Return the [X, Y] coordinate for the center point of the cell that contains the specified text.  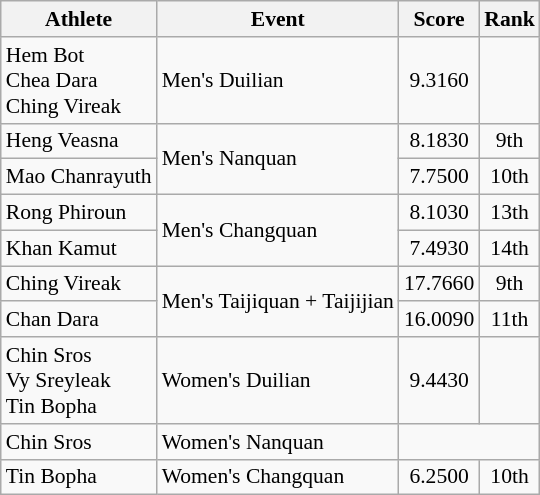
9.3160 [439, 80]
Ching Vireak [79, 284]
16.0090 [439, 320]
Event [278, 19]
Hem BotChea DaraChing Vireak [79, 80]
17.7660 [439, 284]
Heng Veasna [79, 141]
Khan Kamut [79, 248]
Women's Nanquan [278, 442]
Women's Duilian [278, 380]
Men's Taijiquan + Taijijian [278, 302]
Athlete [79, 19]
7.4930 [439, 248]
14th [510, 248]
Men's Changquan [278, 230]
Rong Phiroun [79, 213]
Men's Duilian [278, 80]
8.1830 [439, 141]
11th [510, 320]
8.1030 [439, 213]
Women's Changquan [278, 477]
Tin Bopha [79, 477]
7.7500 [439, 177]
Chan Dara [79, 320]
9.4430 [439, 380]
Chin Sros [79, 442]
Men's Nanquan [278, 158]
Score [439, 19]
13th [510, 213]
6.2500 [439, 477]
Mao Chanrayuth [79, 177]
Chin SrosVy SreyleakTin Bopha [79, 380]
Rank [510, 19]
